For the text-containing cell, return its midpoint in [X, Y] coordinate format. 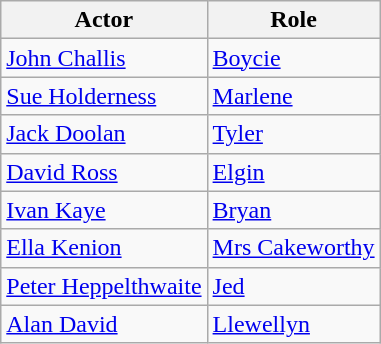
Elgin [294, 172]
Actor [104, 20]
Mrs Cakeworthy [294, 248]
Llewellyn [294, 324]
Marlene [294, 96]
Sue Holderness [104, 96]
Role [294, 20]
John Challis [104, 58]
Bryan [294, 210]
David Ross [104, 172]
Tyler [294, 134]
Alan David [104, 324]
Jack Doolan [104, 134]
Boycie [294, 58]
Peter Heppelthwaite [104, 286]
Jed [294, 286]
Ella Kenion [104, 248]
Ivan Kaye [104, 210]
